Return the (x, y) coordinate for the center point of the cell that contains the specified text.  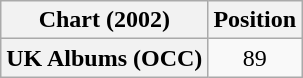
Position (255, 20)
89 (255, 58)
Chart (2002) (104, 20)
UK Albums (OCC) (104, 58)
